Pinpoint the cell where the given text exists, returning its [x, y] midpoint coordinate. 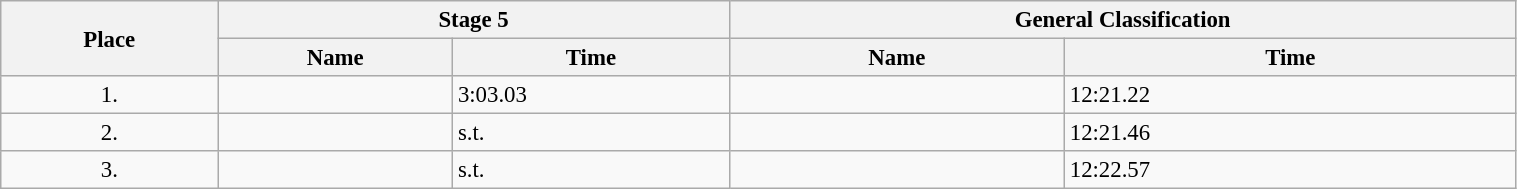
3:03.03 [592, 95]
Place [110, 38]
2. [110, 133]
General Classification [1122, 20]
12:22.57 [1290, 170]
Stage 5 [474, 20]
3. [110, 170]
12:21.22 [1290, 95]
12:21.46 [1290, 133]
1. [110, 95]
